Find where the given text appears and provide that cell's center as (x, y) coordinate. 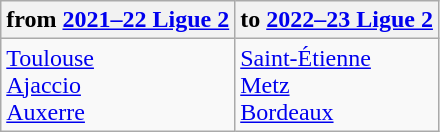
ToulouseAjaccioAuxerre (118, 85)
from 2021–22 Ligue 2 (118, 20)
to 2022–23 Ligue 2 (337, 20)
Saint-ÉtienneMetzBordeaux (337, 85)
